For the text-containing cell, return its midpoint in (x, y) coordinate format. 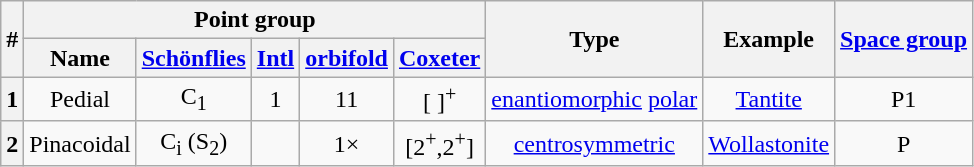
Coxeter (439, 58)
Ci (S2) (194, 144)
Intl (275, 58)
Name (80, 58)
Pedial (80, 100)
2 (12, 144)
1× (347, 144)
Example (769, 39)
centrosymmetric (594, 144)
orbifold (347, 58)
C1 (194, 100)
P1 (904, 100)
Type (594, 39)
Schönflies (194, 58)
Tantite (769, 100)
Pinacoidal (80, 144)
Space group (904, 39)
enantiomorphic polar (594, 100)
[2+,2+] (439, 144)
# (12, 39)
11 (347, 100)
Wollastonite (769, 144)
[ ]+ (439, 100)
Point group (255, 20)
P (904, 144)
